Locate the cell with the specified text and output its [X, Y] center coordinate. 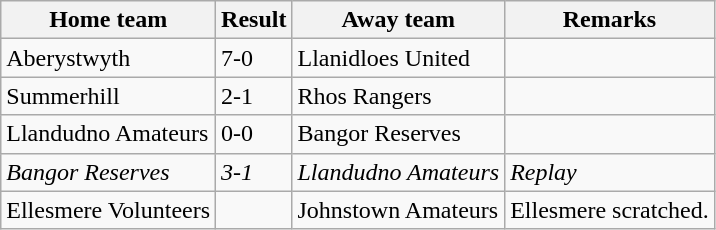
Result [254, 20]
Summerhill [108, 96]
Replay [610, 172]
2-1 [254, 96]
3-1 [254, 172]
7-0 [254, 58]
Aberystwyth [108, 58]
Johnstown Amateurs [398, 210]
Away team [398, 20]
Remarks [610, 20]
Ellesmere Volunteers [108, 210]
0-0 [254, 134]
Rhos Rangers [398, 96]
Ellesmere scratched. [610, 210]
Llanidloes United [398, 58]
Home team [108, 20]
